Output the (x, y) coordinate of the center of the cell containing the given text.  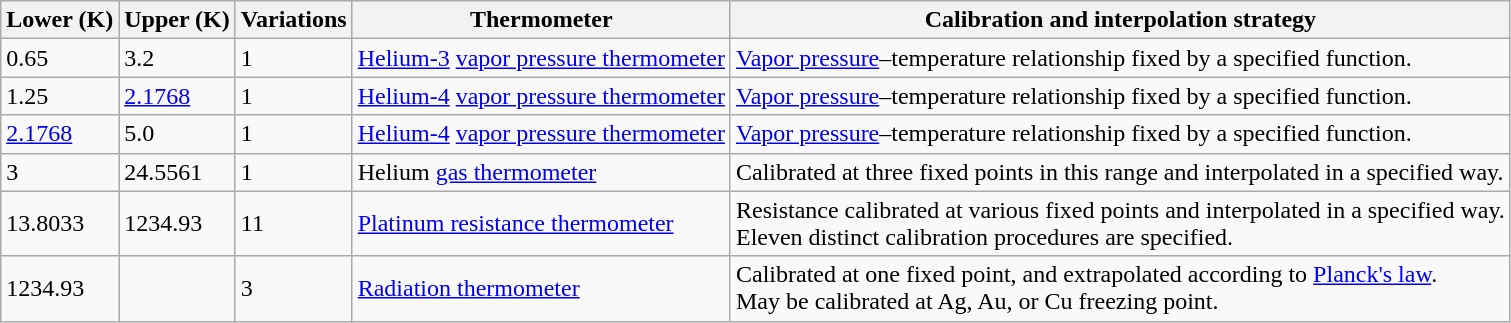
Helium gas thermometer (541, 172)
0.65 (60, 58)
Lower (K) (60, 20)
Calibrated at one fixed point, and extrapolated according to Planck's law.May be calibrated at Ag, Au, or Cu freezing point. (1120, 288)
13.8033 (60, 224)
Thermometer (541, 20)
5.0 (178, 134)
Platinum resistance thermometer (541, 224)
11 (294, 224)
Radiation thermometer (541, 288)
24.5561 (178, 172)
1.25 (60, 96)
Upper (K) (178, 20)
Resistance calibrated at various fixed points and interpolated in a specified way.Eleven distinct calibration procedures are specified. (1120, 224)
Calibrated at three fixed points in this range and interpolated in a specified way. (1120, 172)
Helium-3 vapor pressure thermometer (541, 58)
Calibration and interpolation strategy (1120, 20)
3.2 (178, 58)
Variations (294, 20)
